Find where the given text appears and provide that cell's center as [x, y] coordinate. 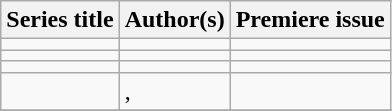
Series title [60, 20]
Author(s) [174, 20]
, [174, 91]
Premiere issue [310, 20]
